Identify which cell holds the provided text, then report its [X, Y] central coordinate. 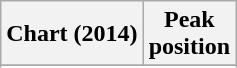
Peakposition [189, 34]
Chart (2014) [72, 34]
